From the cell containing the given text, extract its center point as [x, y] coordinate. 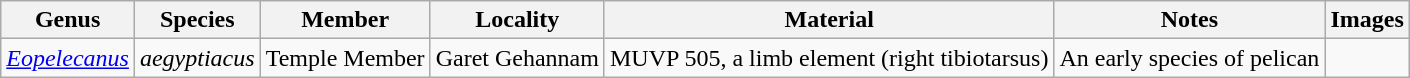
MUVP 505, a limb element (right tibiotarsus) [828, 58]
Garet Gehannam [517, 58]
Temple Member [345, 58]
aegyptiacus [197, 58]
Species [197, 20]
Eopelecanus [68, 58]
Locality [517, 20]
Images [1367, 20]
Material [828, 20]
Genus [68, 20]
Notes [1190, 20]
Member [345, 20]
An early species of pelican [1190, 58]
